Capture the cell that displays the provided text and extract its [x, y] central coordinate. 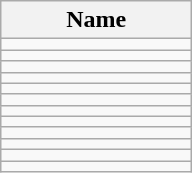
Name [96, 20]
